Capture the cell that displays the provided text and extract its (X, Y) central coordinate. 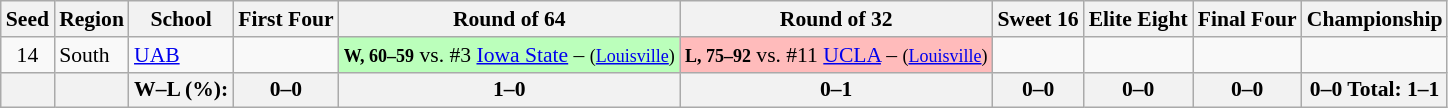
Sweet 16 (1038, 19)
L, 75–92 vs. #11 UCLA – (Louisville) (836, 55)
South (92, 55)
W–L (%): (181, 90)
First Four (286, 19)
0–0 Total: 1–1 (1375, 90)
1–0 (510, 90)
14 (28, 55)
UAB (181, 55)
Round of 64 (510, 19)
W, 60–59 vs. #3 Iowa State – (Louisville) (510, 55)
Final Four (1248, 19)
Round of 32 (836, 19)
Championship (1375, 19)
Seed (28, 19)
School (181, 19)
Elite Eight (1138, 19)
0–1 (836, 90)
Region (92, 19)
